Scan for the cell matching the given text and deliver its (X, Y) coordinate at center. 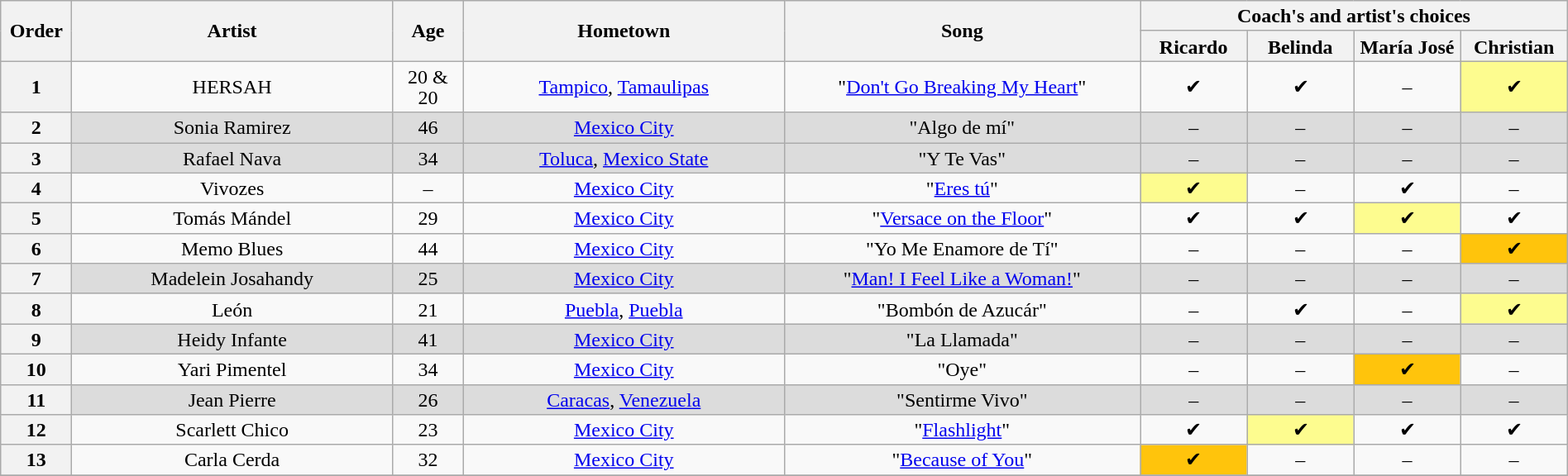
"Flashlight" (963, 430)
Scarlett Chico (232, 430)
Age (428, 31)
Coach's and artist's choices (1355, 17)
8 (36, 309)
"Algo de mí" (963, 127)
Heidy Infante (232, 339)
Belinda (1300, 46)
"Versace on the Floor" (963, 218)
Song (963, 31)
3 (36, 157)
León (232, 309)
4 (36, 188)
"Man! I Feel Like a Woman!" (963, 279)
Ricardo (1194, 46)
20 & 20 (428, 87)
6 (36, 248)
12 (36, 430)
Sonia Ramirez (232, 127)
"Y Te Vas" (963, 157)
Carla Cerda (232, 459)
Tomás Mándel (232, 218)
25 (428, 279)
Tampico, Tamaulipas (624, 87)
Toluca, Mexico State (624, 157)
41 (428, 339)
11 (36, 400)
Rafael Nava (232, 157)
44 (428, 248)
2 (36, 127)
"Bombón de Azucár" (963, 309)
Christian (1513, 46)
"Sentirme Vivo" (963, 400)
"Oye" (963, 369)
29 (428, 218)
HERSAH (232, 87)
"Don't Go Breaking My Heart" (963, 87)
Vivozes (232, 188)
"La Llamada" (963, 339)
32 (428, 459)
21 (428, 309)
Order (36, 31)
Puebla, Puebla (624, 309)
María José (1408, 46)
"Yo Me Enamore de Tí" (963, 248)
Jean Pierre (232, 400)
1 (36, 87)
"Eres tú" (963, 188)
9 (36, 339)
Caracas, Venezuela (624, 400)
10 (36, 369)
Memo Blues (232, 248)
23 (428, 430)
Madelein Josahandy (232, 279)
46 (428, 127)
Artist (232, 31)
"Because of You" (963, 459)
5 (36, 218)
26 (428, 400)
Hometown (624, 31)
7 (36, 279)
Yari Pimentel (232, 369)
13 (36, 459)
